From the cell containing the given text, extract its center point as (x, y) coordinate. 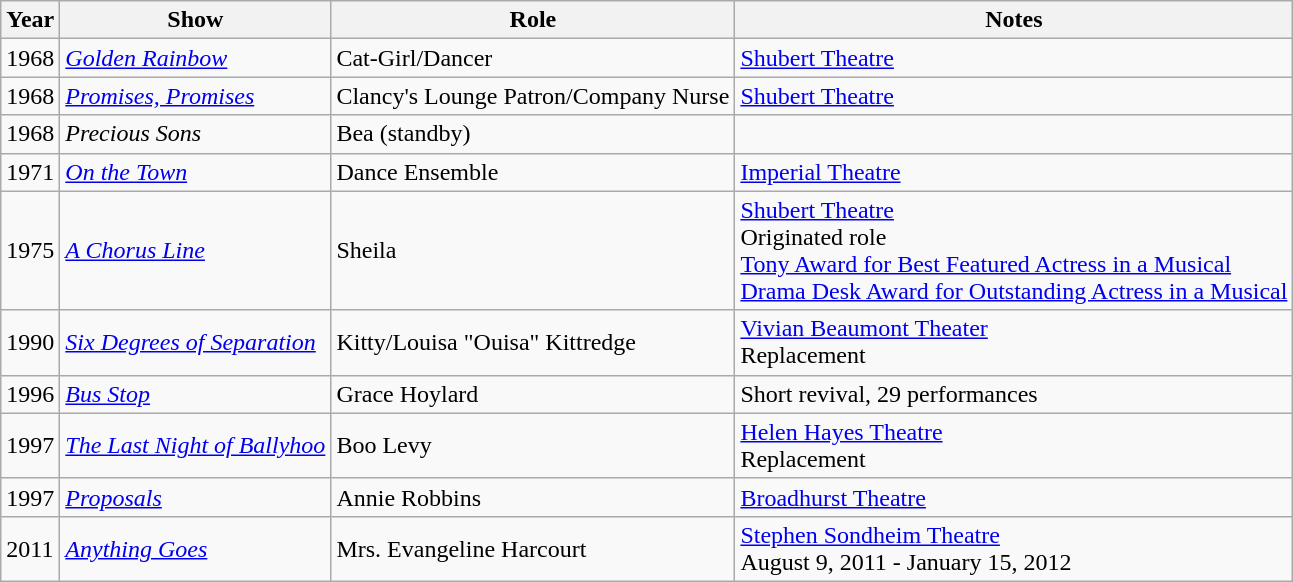
1990 (30, 342)
Grace Hoylard (533, 394)
On the Town (196, 172)
1971 (30, 172)
Shubert Theatre Originated role Tony Award for Best Featured Actress in a MusicalDrama Desk Award for Outstanding Actress in a Musical (1014, 250)
Six Degrees of Separation (196, 342)
Bea (standby) (533, 134)
Role (533, 20)
A Chorus Line (196, 250)
Golden Rainbow (196, 58)
Helen Hayes Theatre Replacement (1014, 446)
Cat-Girl/Dancer (533, 58)
Year (30, 20)
Anything Goes (196, 548)
1975 (30, 250)
Show (196, 20)
2011 (30, 548)
Short revival, 29 performances (1014, 394)
Mrs. Evangeline Harcourt (533, 548)
Dance Ensemble (533, 172)
1996 (30, 394)
Boo Levy (533, 446)
Proposals (196, 497)
Annie Robbins (533, 497)
Notes (1014, 20)
Imperial Theatre (1014, 172)
Sheila (533, 250)
Promises, Promises (196, 96)
Kitty/Louisa "Ouisa" Kittredge (533, 342)
Vivian Beaumont TheaterReplacement (1014, 342)
Precious Sons (196, 134)
Stephen Sondheim TheatreAugust 9, 2011 - January 15, 2012 (1014, 548)
The Last Night of Ballyhoo (196, 446)
Broadhurst Theatre (1014, 497)
Clancy's Lounge Patron/Company Nurse (533, 96)
Bus Stop (196, 394)
